Determine the [X, Y] coordinate at the center of the cell enclosing the given text.  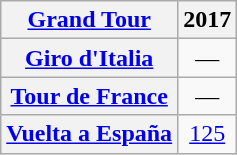
Grand Tour [90, 20]
Vuelta a España [90, 134]
2017 [208, 20]
125 [208, 134]
Tour de France [90, 96]
Giro d'Italia [90, 58]
